For the text-containing cell, return its midpoint in (X, Y) coordinate format. 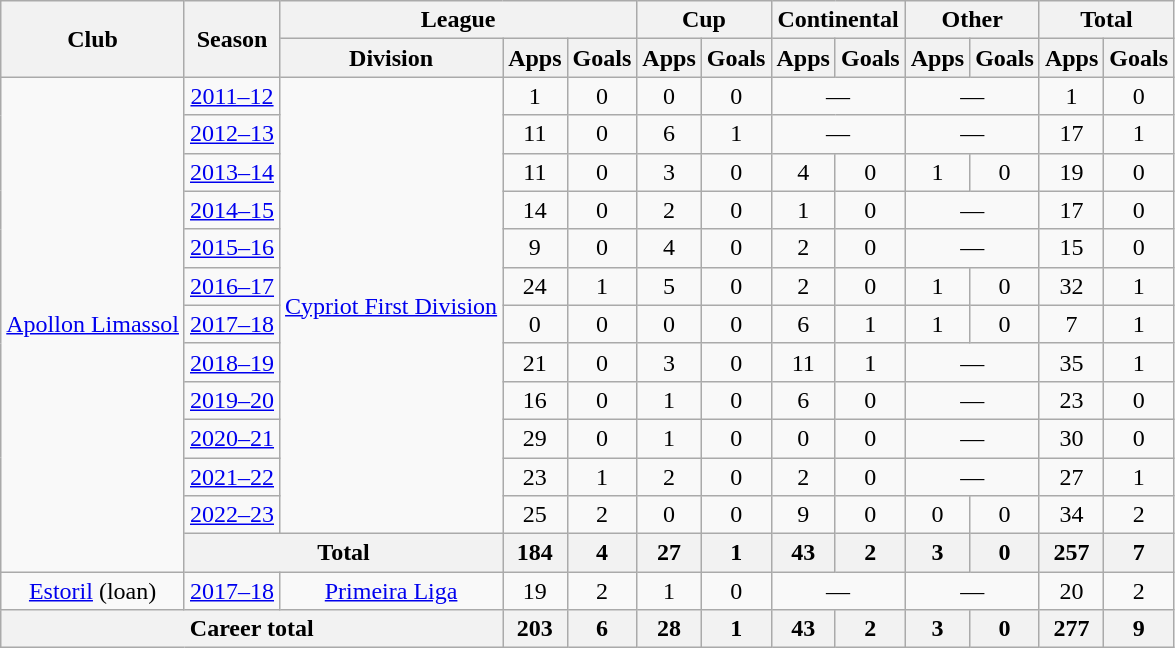
277 (1071, 629)
2013–14 (232, 172)
29 (535, 438)
24 (535, 286)
2015–16 (232, 248)
Apollon Limassol (93, 324)
203 (535, 629)
Continental (838, 20)
Estoril (loan) (93, 591)
Cup (704, 20)
Season (232, 39)
20 (1071, 591)
Club (93, 39)
257 (1071, 553)
Other (972, 20)
2021–22 (232, 477)
2020–21 (232, 438)
28 (669, 629)
16 (535, 400)
32 (1071, 286)
21 (535, 362)
Division (392, 58)
Cypriot First Division (392, 306)
Career total (252, 629)
35 (1071, 362)
Primeira Liga (392, 591)
30 (1071, 438)
2019–20 (232, 400)
2016–17 (232, 286)
34 (1071, 515)
2012–13 (232, 134)
League (458, 20)
2022–23 (232, 515)
2014–15 (232, 210)
14 (535, 210)
25 (535, 515)
5 (669, 286)
2018–19 (232, 362)
2011–12 (232, 96)
184 (535, 553)
15 (1071, 248)
